For the text-containing cell, return its midpoint in [x, y] coordinate format. 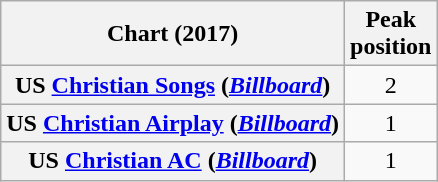
2 [391, 85]
Peakposition [391, 34]
Chart (2017) [173, 34]
US Christian Songs (Billboard) [173, 85]
US Christian AC (Billboard) [173, 161]
US Christian Airplay (Billboard) [173, 123]
